Extract the [x, y] coordinate from the center of the cell holding the provided text.  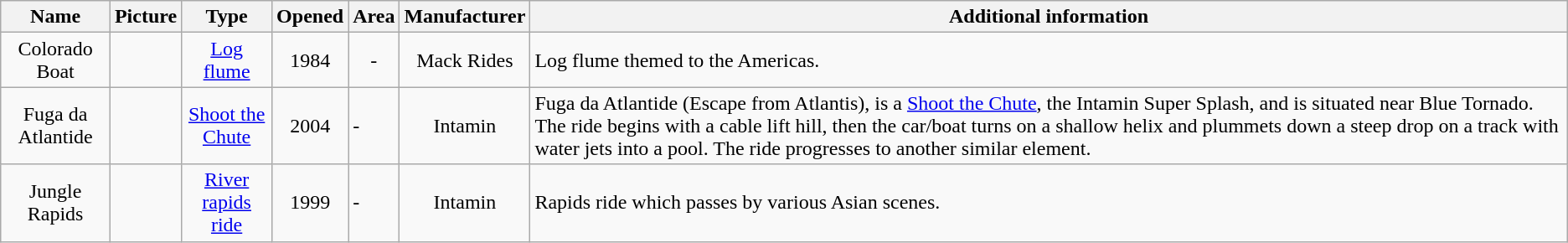
Mack Rides [465, 60]
Log flume themed to the Americas. [1049, 60]
Fuga da Atlantide [55, 126]
1984 [310, 60]
Jungle Rapids [55, 203]
Rapids ride which passes by various Asian scenes. [1049, 203]
2004 [310, 126]
River rapids ride [227, 203]
Manufacturer [465, 17]
Colorado Boat [55, 60]
Shoot the Chute [227, 126]
Additional information [1049, 17]
Opened [310, 17]
Name [55, 17]
Type [227, 17]
Picture [146, 17]
Log flume [227, 60]
Area [374, 17]
1999 [310, 203]
